Scan for the cell matching the given text and deliver its (X, Y) coordinate at center. 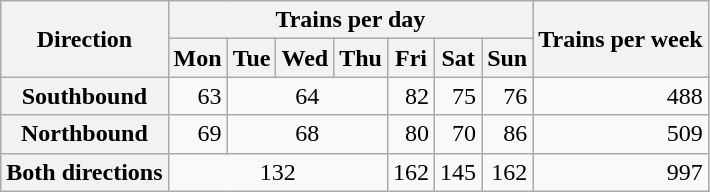
76 (508, 96)
Southbound (84, 96)
Trains per day (350, 20)
Both directions (84, 172)
75 (458, 96)
132 (278, 172)
Sun (508, 58)
Wed (305, 58)
Northbound (84, 134)
Trains per week (621, 39)
488 (621, 96)
63 (198, 96)
80 (410, 134)
68 (307, 134)
70 (458, 134)
Mon (198, 58)
145 (458, 172)
82 (410, 96)
997 (621, 172)
Thu (361, 58)
86 (508, 134)
64 (307, 96)
509 (621, 134)
Sat (458, 58)
Fri (410, 58)
Direction (84, 39)
69 (198, 134)
Tue (252, 58)
